Detect which cell encompasses the target text, then output its [X, Y] center coordinate. 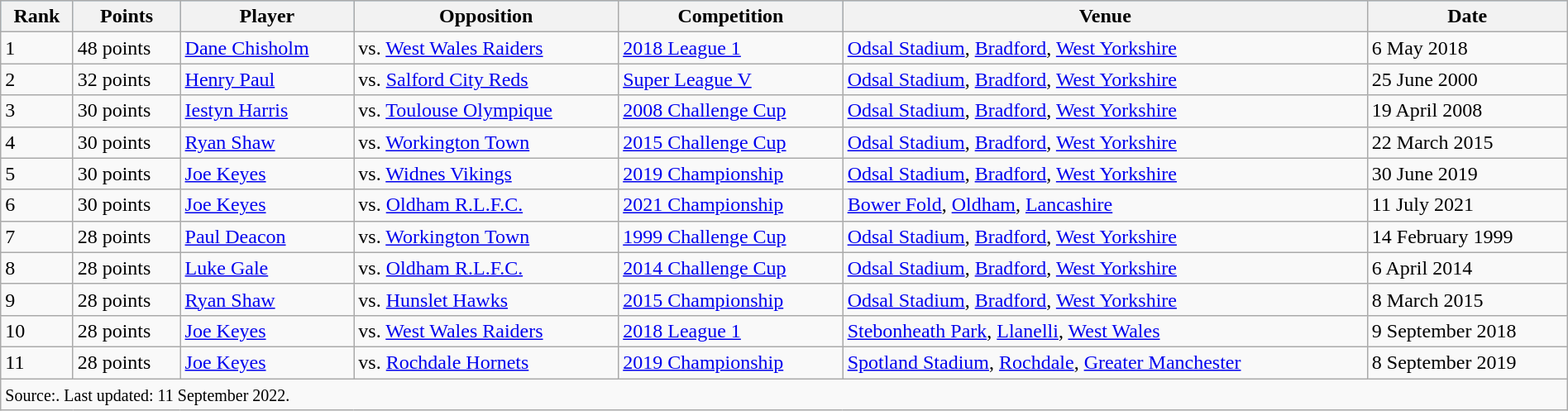
2021 Championship [731, 205]
vs. Widnes Vikings [486, 174]
Spotland Stadium, Rochdale, Greater Manchester [1105, 362]
11 July 2021 [1467, 205]
5 [36, 174]
Iestyn Harris [267, 111]
1999 Challenge Cup [731, 237]
Paul Deacon [267, 237]
22 March 2015 [1467, 142]
Player [267, 17]
6 April 2014 [1467, 268]
vs. Rochdale Hornets [486, 362]
6 [36, 205]
vs. Salford City Reds [486, 79]
6 May 2018 [1467, 48]
8 March 2015 [1467, 299]
Source:. Last updated: 11 September 2022. [784, 394]
9 [36, 299]
Rank [36, 17]
vs. Toulouse Olympique [486, 111]
Super League V [731, 79]
Points [127, 17]
48 points [127, 48]
Date [1467, 17]
14 February 1999 [1467, 237]
2 [36, 79]
32 points [127, 79]
2008 Challenge Cup [731, 111]
19 April 2008 [1467, 111]
Luke Gale [267, 268]
2015 Challenge Cup [731, 142]
vs. Hunslet Hawks [486, 299]
Competition [731, 17]
Venue [1105, 17]
Henry Paul [267, 79]
3 [36, 111]
4 [36, 142]
7 [36, 237]
Dane Chisholm [267, 48]
8 [36, 268]
10 [36, 331]
1 [36, 48]
9 September 2018 [1467, 331]
8 September 2019 [1467, 362]
30 June 2019 [1467, 174]
Bower Fold, Oldham, Lancashire [1105, 205]
2014 Challenge Cup [731, 268]
25 June 2000 [1467, 79]
11 [36, 362]
Stebonheath Park, Llanelli, West Wales [1105, 331]
Opposition [486, 17]
2015 Championship [731, 299]
